From the cell containing the given text, extract its center point as (x, y) coordinate. 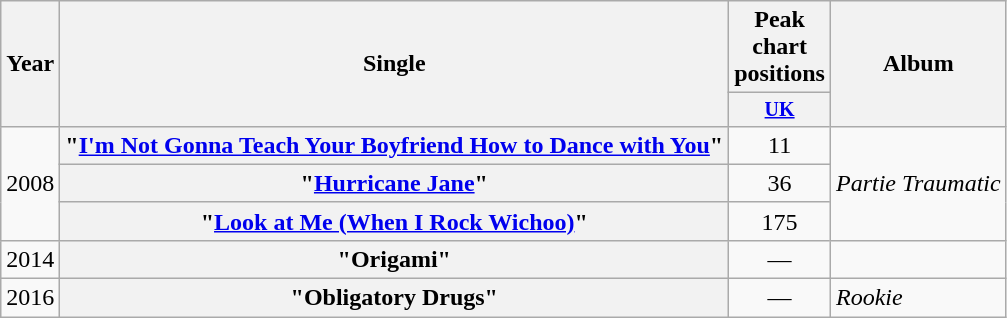
Partie Traumatic (918, 183)
"Look at Me (When I Rock Wichoo)" (394, 221)
Rookie (918, 298)
2014 (30, 259)
Album (918, 64)
Peak chart positions (780, 47)
UK (780, 110)
"Hurricane Jane" (394, 183)
36 (780, 183)
11 (780, 145)
Year (30, 64)
"Origami" (394, 259)
"I'm Not Gonna Teach Your Boyfriend How to Dance with You" (394, 145)
175 (780, 221)
2008 (30, 183)
"Obligatory Drugs" (394, 298)
Single (394, 64)
2016 (30, 298)
